Detect which cell encompasses the target text, then output its (X, Y) center coordinate. 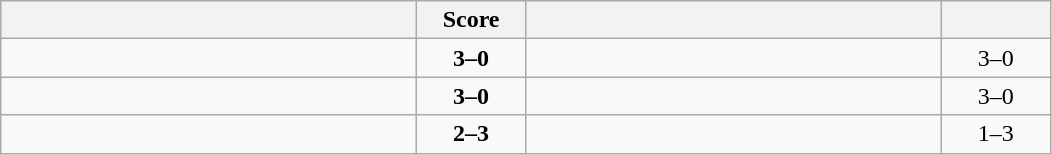
Score (472, 20)
2–3 (472, 134)
1–3 (996, 134)
